Return the [x, y] coordinate for the center point of the cell that contains the specified text.  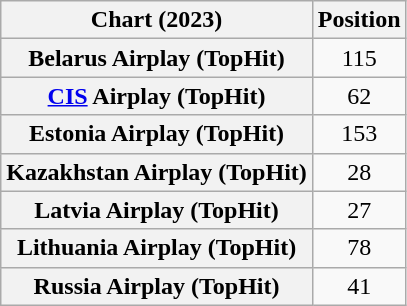
78 [359, 248]
115 [359, 58]
Kazakhstan Airplay (TopHit) [157, 172]
Russia Airplay (TopHit) [157, 286]
28 [359, 172]
41 [359, 286]
Estonia Airplay (TopHit) [157, 134]
62 [359, 96]
Position [359, 20]
Belarus Airplay (TopHit) [157, 58]
Lithuania Airplay (TopHit) [157, 248]
153 [359, 134]
27 [359, 210]
Chart (2023) [157, 20]
Latvia Airplay (TopHit) [157, 210]
CIS Airplay (TopHit) [157, 96]
